For the text-containing cell, return its midpoint in (X, Y) coordinate format. 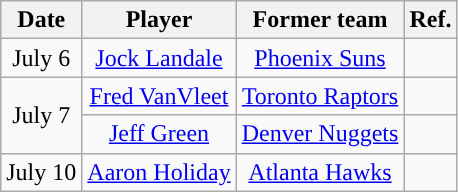
July 10 (42, 172)
Player (159, 20)
July 7 (42, 115)
Fred VanVleet (159, 96)
Aaron Holiday (159, 172)
Former team (320, 20)
Ref. (430, 20)
Denver Nuggets (320, 134)
Jock Landale (159, 58)
Toronto Raptors (320, 96)
Date (42, 20)
Jeff Green (159, 134)
Phoenix Suns (320, 58)
July 6 (42, 58)
Atlanta Hawks (320, 172)
